From the cell containing the given text, extract its center point as (x, y) coordinate. 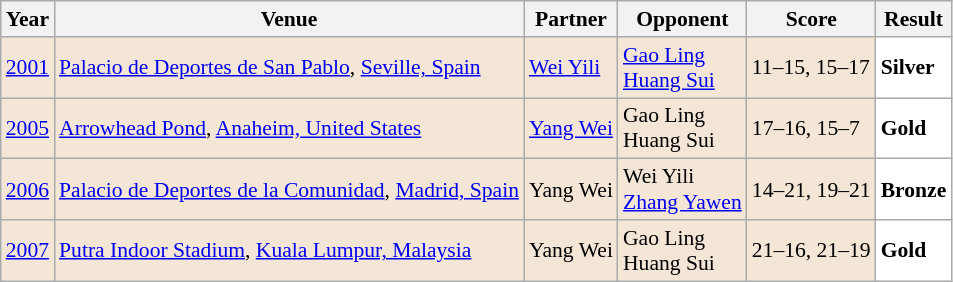
2007 (28, 250)
2005 (28, 128)
Putra Indoor Stadium, Kuala Lumpur, Malaysia (289, 250)
Opponent (682, 19)
Palacio de Deportes de San Pablo, Seville, Spain (289, 68)
Arrowhead Pond, Anaheim, United States (289, 128)
Silver (914, 68)
Venue (289, 19)
14–21, 19–21 (812, 190)
Bronze (914, 190)
Partner (571, 19)
Palacio de Deportes de la Comunidad, Madrid, Spain (289, 190)
Year (28, 19)
Wei Yili (571, 68)
17–16, 15–7 (812, 128)
Result (914, 19)
Wei Yili Zhang Yawen (682, 190)
2001 (28, 68)
21–16, 21–19 (812, 250)
Score (812, 19)
11–15, 15–17 (812, 68)
2006 (28, 190)
